Output the [X, Y] coordinate of the center of the cell containing the given text.  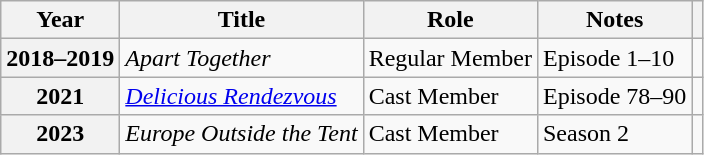
2023 [60, 134]
Episode 1–10 [614, 58]
Notes [614, 20]
Title [242, 20]
2018–2019 [60, 58]
Season 2 [614, 134]
2021 [60, 96]
Regular Member [450, 58]
Episode 78–90 [614, 96]
Year [60, 20]
Delicious Rendezvous [242, 96]
Europe Outside the Tent [242, 134]
Role [450, 20]
Apart Together [242, 58]
